Determine the [X, Y] coordinate at the center of the cell enclosing the given text.  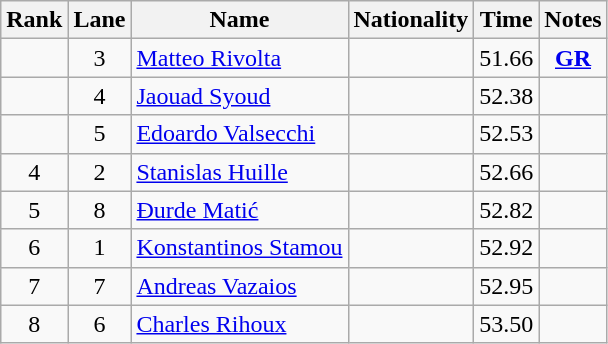
52.53 [506, 134]
52.38 [506, 96]
Stanislas Huille [240, 172]
53.50 [506, 324]
Charles Rihoux [240, 324]
Đurde Matić [240, 210]
Matteo Rivolta [240, 58]
Time [506, 20]
Jaouad Syoud [240, 96]
3 [100, 58]
51.66 [506, 58]
Nationality [411, 20]
Konstantinos Stamou [240, 248]
Lane [100, 20]
GR [573, 58]
Rank [34, 20]
Notes [573, 20]
52.82 [506, 210]
1 [100, 248]
2 [100, 172]
52.66 [506, 172]
Name [240, 20]
Andreas Vazaios [240, 286]
52.92 [506, 248]
52.95 [506, 286]
Edoardo Valsecchi [240, 134]
